Output the (X, Y) coordinate of the center of the cell containing the given text.  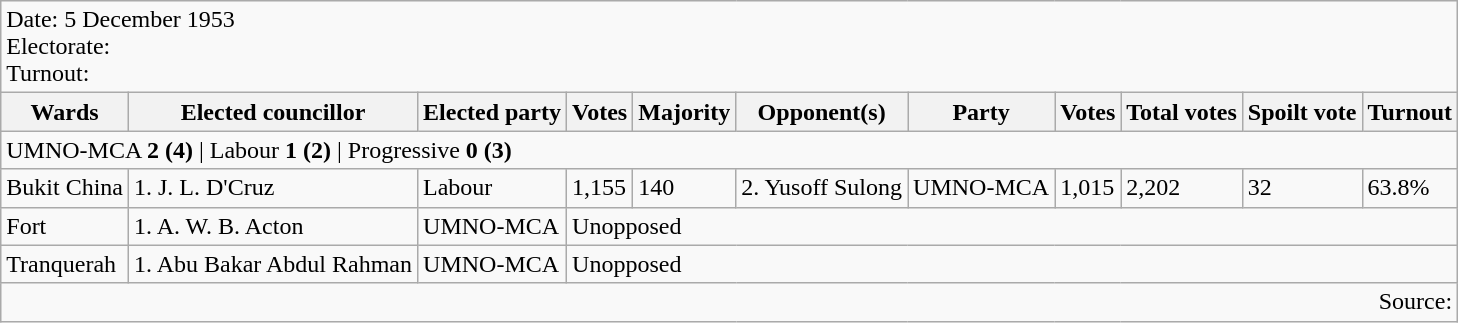
2. Yusoff Sulong (822, 188)
2,202 (1182, 188)
Elected councillor (272, 112)
1. A. W. B. Acton (272, 226)
Party (982, 112)
32 (1302, 188)
UMNO-MCA 2 (4) | Labour 1 (2) | Progressive 0 (3) (730, 150)
Turnout (1410, 112)
Tranquerah (65, 264)
140 (684, 188)
Spoilt vote (1302, 112)
Fort (65, 226)
Source: (730, 302)
Opponent(s) (822, 112)
1,155 (600, 188)
1. J. L. D'Cruz (272, 188)
1. Abu Bakar Abdul Rahman (272, 264)
Total votes (1182, 112)
Elected party (492, 112)
Majority (684, 112)
63.8% (1410, 188)
Wards (65, 112)
Date: 5 December 1953Electorate: Turnout: (730, 47)
1,015 (1088, 188)
Labour (492, 188)
Bukit China (65, 188)
